Search for the cell housing the specified text and yield its [x, y] center coordinate. 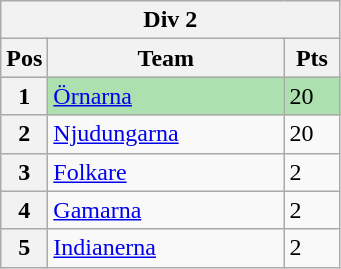
Folkare [166, 172]
Pts [312, 58]
4 [24, 210]
3 [24, 172]
1 [24, 96]
Team [166, 58]
Div 2 [170, 20]
Indianerna [166, 248]
Njudungarna [166, 134]
5 [24, 248]
Örnarna [166, 96]
Gamarna [166, 210]
Pos [24, 58]
